Extract the (X, Y) coordinate from the center of the cell holding the provided text.  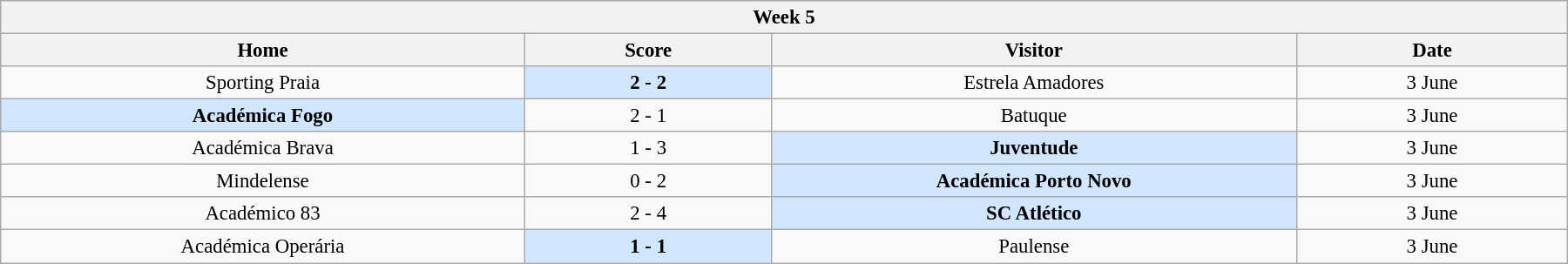
Sporting Praia (263, 83)
Home (263, 51)
Académico 83 (263, 213)
Week 5 (784, 17)
Académica Porto Novo (1033, 181)
Batuque (1033, 116)
Date (1432, 51)
Académica Operária (263, 247)
Juventude (1033, 148)
Visitor (1033, 51)
1 - 3 (648, 148)
Score (648, 51)
2 - 1 (648, 116)
0 - 2 (648, 181)
Estrela Amadores (1033, 83)
2 - 4 (648, 213)
Paulense (1033, 247)
2 - 2 (648, 83)
SC Atlético (1033, 213)
Académica Brava (263, 148)
Mindelense (263, 181)
Académica Fogo (263, 116)
1 - 1 (648, 247)
